Locate the cell with the specified text and output its (x, y) center coordinate. 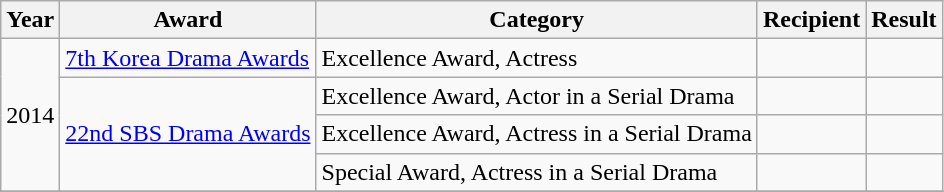
Year (30, 20)
Special Award, Actress in a Serial Drama (536, 172)
Category (536, 20)
Recipient (811, 20)
Excellence Award, Actor in a Serial Drama (536, 96)
7th Korea Drama Awards (188, 58)
2014 (30, 115)
Excellence Award, Actress (536, 58)
Excellence Award, Actress in a Serial Drama (536, 134)
Result (904, 20)
Award (188, 20)
22nd SBS Drama Awards (188, 134)
